Find where the given text appears and provide that cell's center as [x, y] coordinate. 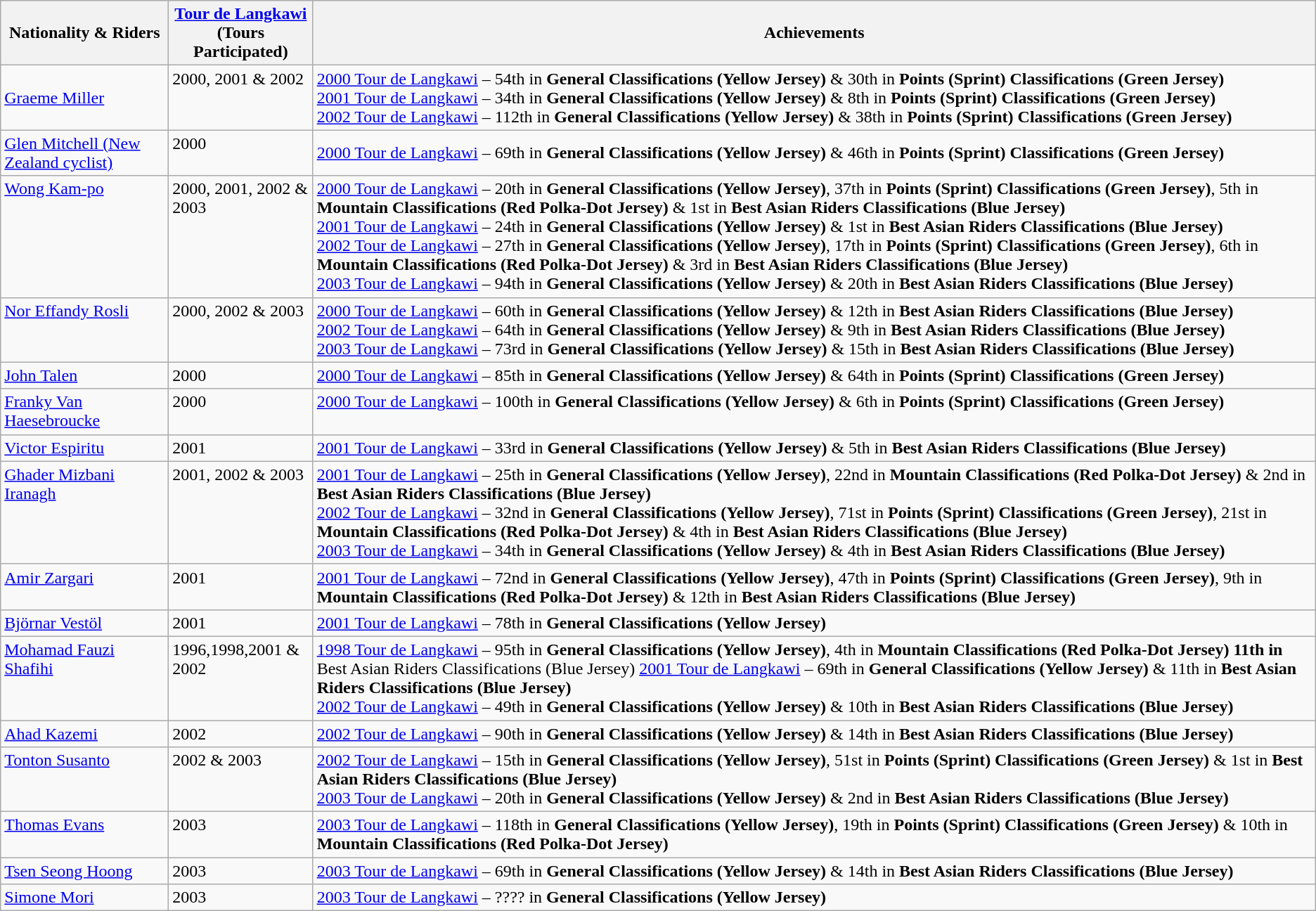
Nationality & Riders [84, 33]
2002 & 2003 [240, 780]
2001, 2002 & 2003 [240, 512]
2002 Tour de Langkawi – 90th in General Classifications (Yellow Jersey) & 14th in Best Asian Riders Classifications (Blue Jersey) [814, 733]
Franky Van Haesebroucke [84, 412]
Björnar Vestöl [84, 623]
Victor Espiritu [84, 448]
2000 Tour de Langkawi – 100th in General Classifications (Yellow Jersey) & 6th in Points (Sprint) Classifications (Green Jersey) [814, 412]
1996,1998,2001 & 2002 [240, 678]
2001 Tour de Langkawi – 78th in General Classifications (Yellow Jersey) [814, 623]
2000, 2002 & 2003 [240, 330]
Ahad Kazemi [84, 733]
2000 Tour de Langkawi – 69th in General Classifications (Yellow Jersey) & 46th in Points (Sprint) Classifications (Green Jersey) [814, 153]
Achievements [814, 33]
Mohamad Fauzi Shafihi [84, 678]
Ghader Mizbani Iranagh [84, 512]
Tour de Langkawi(Tours Participated) [240, 33]
Wong Kam-po [84, 236]
Simone Mori [84, 898]
Tsen Seong Hoong [84, 871]
2002 [240, 733]
Amir Zargari [84, 586]
Glen Mitchell (New Zealand cyclist) [84, 153]
Graeme Miller [84, 98]
Tonton Susanto [84, 780]
Nor Effandy Rosli [84, 330]
2003 Tour de Langkawi – 69th in General Classifications (Yellow Jersey) & 14th in Best Asian Riders Classifications (Blue Jersey) [814, 871]
Thomas Evans [84, 835]
2003 Tour de Langkawi – ???? in General Classifications (Yellow Jersey) [814, 898]
2000, 2001 & 2002 [240, 98]
2000 Tour de Langkawi – 85th in General Classifications (Yellow Jersey) & 64th in Points (Sprint) Classifications (Green Jersey) [814, 375]
2001 Tour de Langkawi – 33rd in General Classifications (Yellow Jersey) & 5th in Best Asian Riders Classifications (Blue Jersey) [814, 448]
John Talen [84, 375]
2000, 2001, 2002 & 2003 [240, 236]
